Return the [X, Y] coordinate for the center point of the cell that contains the specified text.  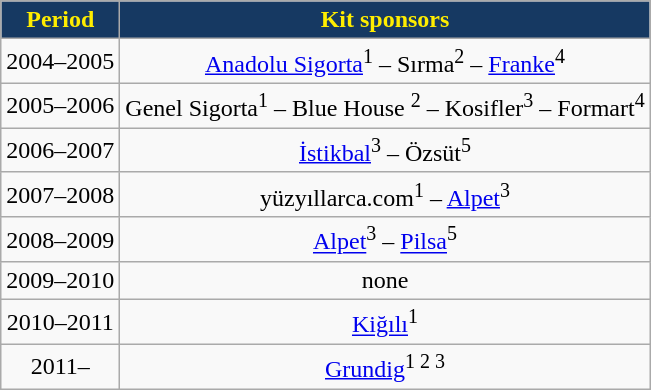
2011– [60, 366]
Grundig1 2 3 [385, 366]
2010–2011 [60, 322]
İstikbal3 – Özsüt5 [385, 150]
Alpet3 – Pilsa5 [385, 240]
2008–2009 [60, 240]
2006–2007 [60, 150]
none [385, 281]
Kit sponsors [385, 20]
Genel Sigorta1 – Blue House 2 – Kosifler3 – Formart4 [385, 106]
2005–2006 [60, 106]
2004–2005 [60, 62]
Period [60, 20]
Kiğılı1 [385, 322]
2007–2008 [60, 194]
2009–2010 [60, 281]
Anadolu Sigorta1 – Sırma2 – Franke4 [385, 62]
yüzyıllarca.com1 – Alpet3 [385, 194]
